Return the [X, Y] coordinate for the center point of the cell that contains the specified text.  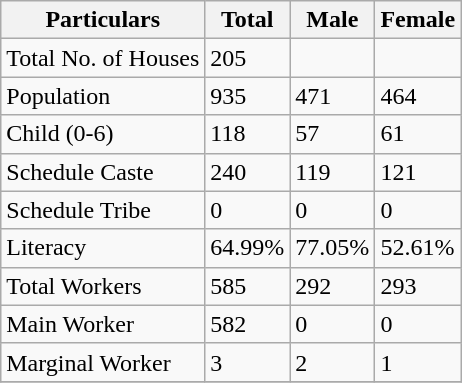
Total Workers [103, 286]
1 [418, 362]
77.05% [332, 248]
52.61% [418, 248]
585 [248, 286]
57 [332, 134]
Schedule Caste [103, 172]
Male [332, 20]
464 [418, 96]
Female [418, 20]
Schedule Tribe [103, 210]
205 [248, 58]
582 [248, 324]
Marginal Worker [103, 362]
Child (0-6) [103, 134]
Main Worker [103, 324]
240 [248, 172]
292 [332, 286]
Total [248, 20]
61 [418, 134]
Literacy [103, 248]
Total No. of Houses [103, 58]
3 [248, 362]
471 [332, 96]
Particulars [103, 20]
121 [418, 172]
64.99% [248, 248]
118 [248, 134]
935 [248, 96]
Population [103, 96]
293 [418, 286]
2 [332, 362]
119 [332, 172]
